Extract the (X, Y) coordinate from the center of the cell holding the provided text.  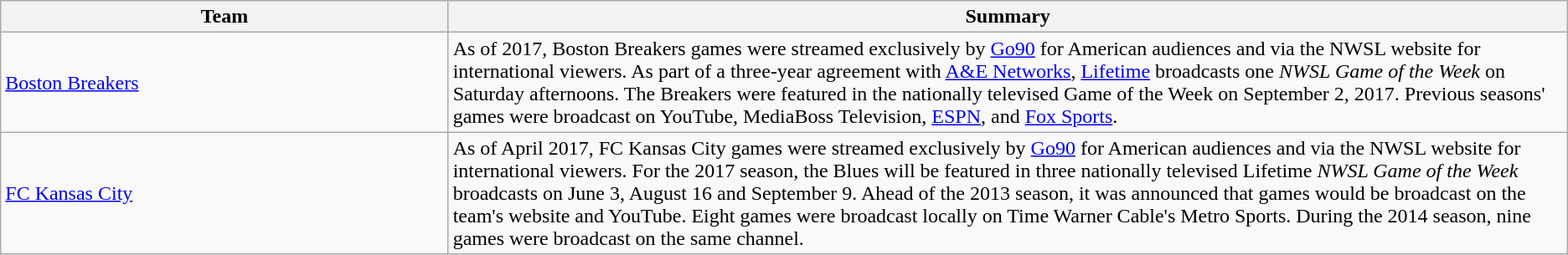
Summary (1008, 17)
FC Kansas City (224, 193)
Boston Breakers (224, 82)
Team (224, 17)
